From the cell containing the given text, extract its center point as (x, y) coordinate. 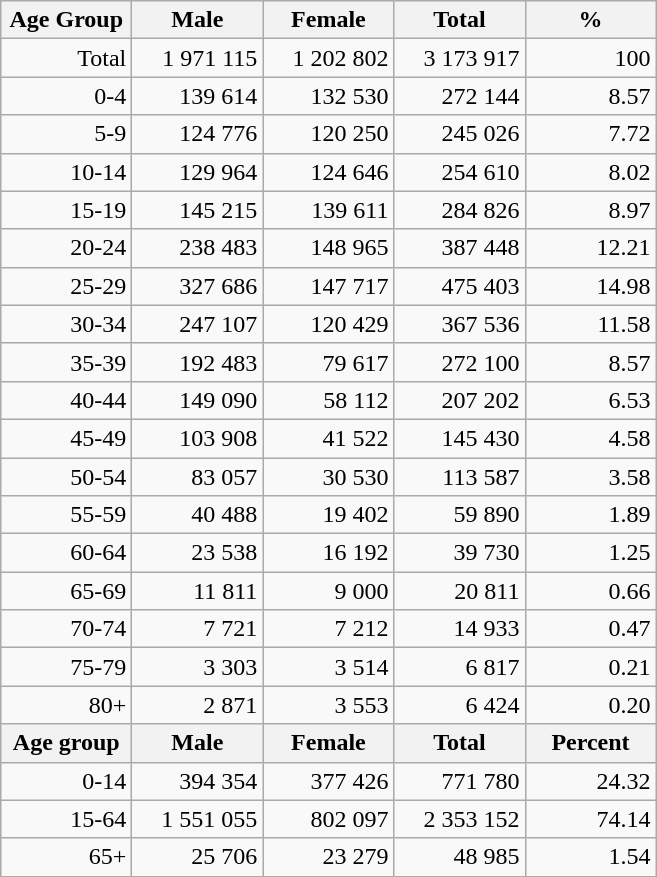
60-64 (66, 553)
7.72 (590, 134)
132 530 (328, 96)
7 721 (198, 629)
16 192 (328, 553)
394 354 (198, 781)
59 890 (460, 515)
802 097 (328, 819)
139 611 (328, 210)
113 587 (460, 477)
11 811 (198, 591)
25-29 (66, 286)
70-74 (66, 629)
1 551 055 (198, 819)
35-39 (66, 362)
149 090 (198, 400)
245 026 (460, 134)
Age group (66, 743)
12.21 (590, 248)
0.21 (590, 667)
0-4 (66, 96)
272 144 (460, 96)
% (590, 20)
10-14 (66, 172)
11.58 (590, 324)
148 965 (328, 248)
475 403 (460, 286)
65-69 (66, 591)
3.58 (590, 477)
367 536 (460, 324)
55-59 (66, 515)
3 173 917 (460, 58)
254 610 (460, 172)
15-19 (66, 210)
272 100 (460, 362)
284 826 (460, 210)
6 817 (460, 667)
45-49 (66, 438)
6.53 (590, 400)
15-64 (66, 819)
2 871 (198, 705)
80+ (66, 705)
20-24 (66, 248)
0.47 (590, 629)
145 430 (460, 438)
1.25 (590, 553)
83 057 (198, 477)
1 202 802 (328, 58)
58 112 (328, 400)
75-79 (66, 667)
100 (590, 58)
5-9 (66, 134)
65+ (66, 857)
41 522 (328, 438)
207 202 (460, 400)
3 514 (328, 667)
2 353 152 (460, 819)
129 964 (198, 172)
7 212 (328, 629)
8.97 (590, 210)
14.98 (590, 286)
0.20 (590, 705)
147 717 (328, 286)
8.02 (590, 172)
120 429 (328, 324)
1.54 (590, 857)
1.89 (590, 515)
0-14 (66, 781)
14 933 (460, 629)
40 488 (198, 515)
771 780 (460, 781)
30-34 (66, 324)
9 000 (328, 591)
120 250 (328, 134)
25 706 (198, 857)
238 483 (198, 248)
48 985 (460, 857)
124 646 (328, 172)
3 553 (328, 705)
327 686 (198, 286)
6 424 (460, 705)
23 279 (328, 857)
192 483 (198, 362)
74.14 (590, 819)
139 614 (198, 96)
39 730 (460, 553)
Percent (590, 743)
20 811 (460, 591)
124 776 (198, 134)
1 971 115 (198, 58)
79 617 (328, 362)
377 426 (328, 781)
387 448 (460, 248)
19 402 (328, 515)
Age Group (66, 20)
145 215 (198, 210)
0.66 (590, 591)
4.58 (590, 438)
40-44 (66, 400)
23 538 (198, 553)
3 303 (198, 667)
50-54 (66, 477)
30 530 (328, 477)
247 107 (198, 324)
103 908 (198, 438)
24.32 (590, 781)
